Find where the given text appears and provide that cell's center as [X, Y] coordinate. 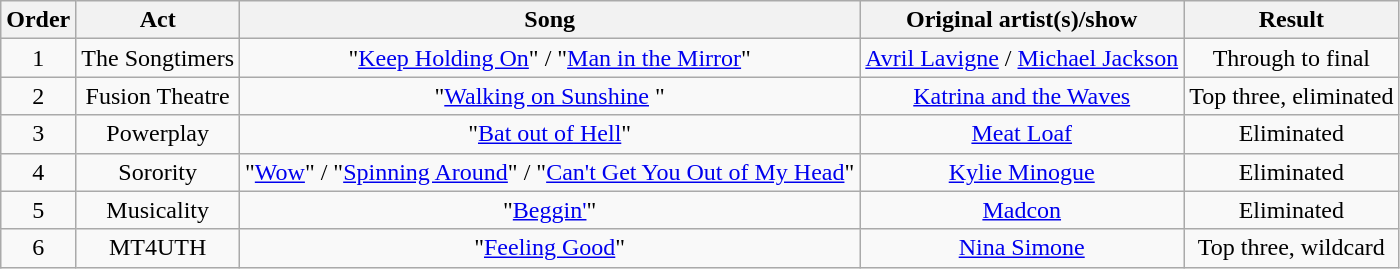
Top three, eliminated [1292, 96]
"Walking on Sunshine " [550, 96]
Song [550, 20]
4 [38, 172]
Fusion Theatre [158, 96]
5 [38, 210]
Avril Lavigne / Michael Jackson [1022, 58]
"Feeling Good" [550, 248]
2 [38, 96]
"Beggin'" [550, 210]
"Wow" / "Spinning Around" / "Can't Get You Out of My Head" [550, 172]
Nina Simone [1022, 248]
"Keep Holding On" / "Man in the Mirror" [550, 58]
Act [158, 20]
The Songtimers [158, 58]
Through to final [1292, 58]
Sorority [158, 172]
6 [38, 248]
Powerplay [158, 134]
MT4UTH [158, 248]
Madcon [1022, 210]
Original artist(s)/show [1022, 20]
Katrina and the Waves [1022, 96]
Top three, wildcard [1292, 248]
Result [1292, 20]
Meat Loaf [1022, 134]
"Bat out of Hell" [550, 134]
Musicality [158, 210]
Kylie Minogue [1022, 172]
1 [38, 58]
3 [38, 134]
Order [38, 20]
